Detect which cell encompasses the target text, then output its (x, y) center coordinate. 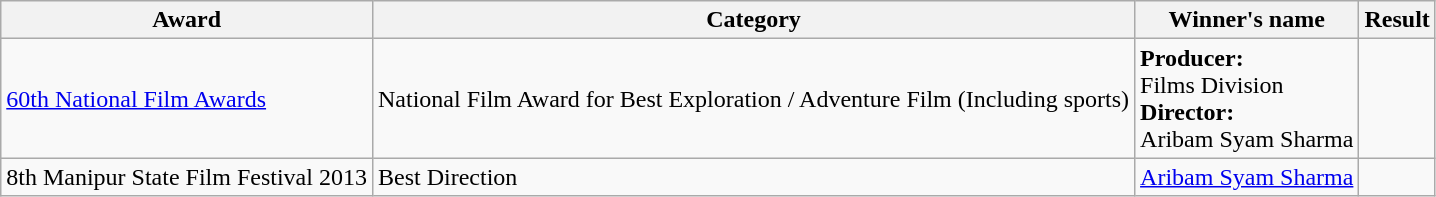
Winner's name (1247, 20)
8th Manipur State Film Festival 2013 (187, 177)
National Film Award for Best Exploration / Adventure Film (Including sports) (753, 98)
Award (187, 20)
Result (1397, 20)
Aribam Syam Sharma (1247, 177)
Producer:Films DivisionDirector:Aribam Syam Sharma (1247, 98)
60th National Film Awards (187, 98)
Best Direction (753, 177)
Category (753, 20)
